Capture the cell that displays the provided text and extract its (x, y) central coordinate. 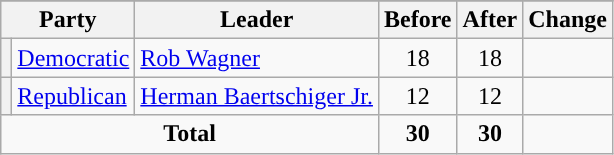
Leader (257, 20)
Total (190, 134)
Rob Wagner (257, 58)
Republican (74, 96)
Party (68, 20)
Before (418, 20)
Change (568, 20)
Herman Baertschiger Jr. (257, 96)
After (490, 20)
Democratic (74, 58)
